Search for the cell housing the specified text and yield its (X, Y) center coordinate. 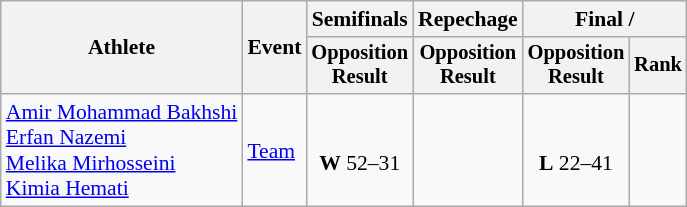
Repechage (468, 19)
W 52–31 (360, 150)
Amir Mohammad BakhshiErfan NazemiMelika MirhosseiniKimia Hemati (122, 150)
Final / (605, 19)
Rank (658, 66)
Semifinals (360, 19)
Athlete (122, 48)
Team (274, 150)
Event (274, 48)
L 22–41 (576, 150)
